Identify which cell holds the provided text, then report its [x, y] central coordinate. 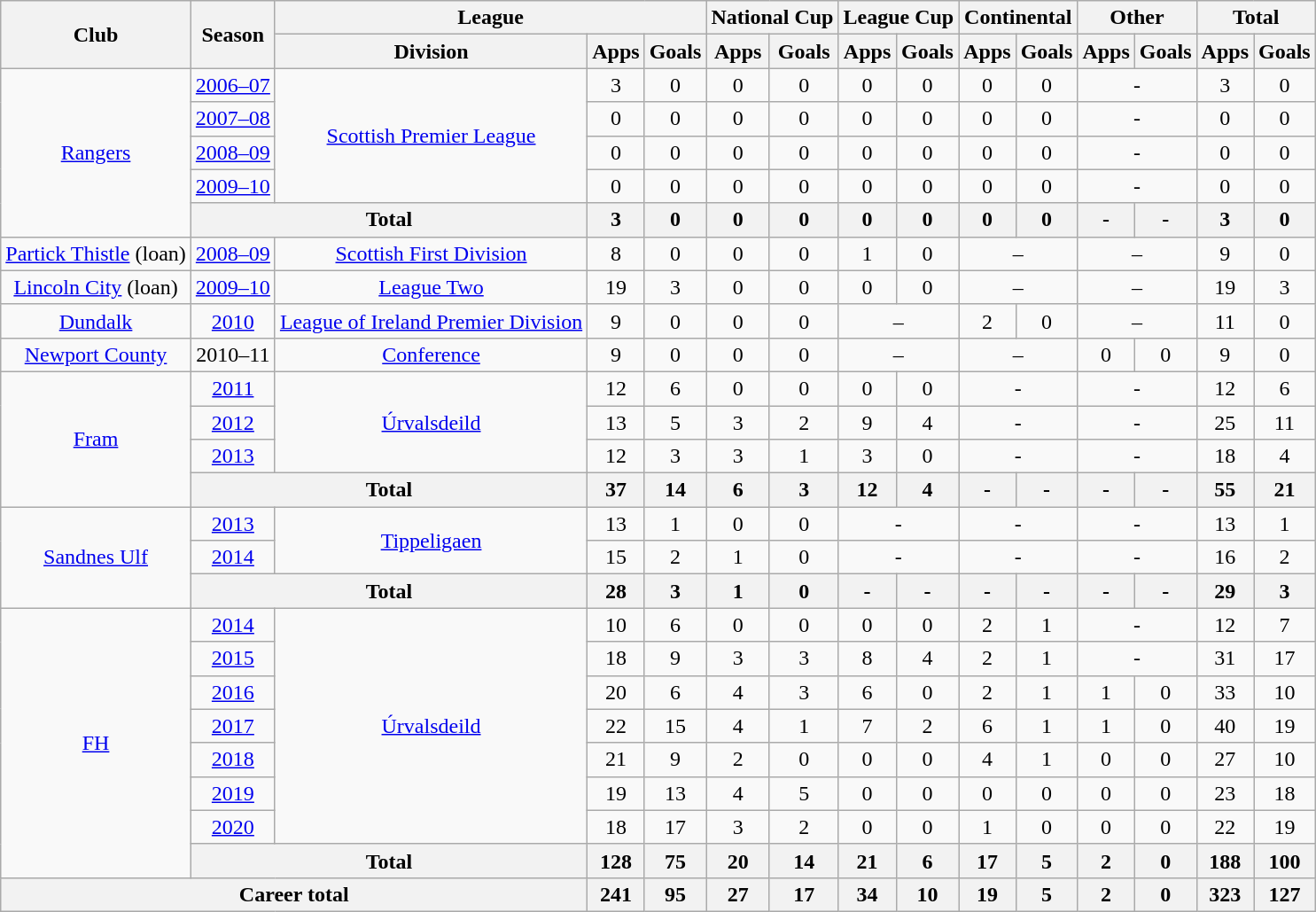
2010 [232, 321]
40 [1225, 726]
28 [616, 591]
2020 [232, 827]
127 [1284, 894]
100 [1284, 861]
League of Ireland Premier Division [431, 321]
National Cup [773, 18]
55 [1225, 490]
2016 [232, 692]
241 [616, 894]
2007–08 [232, 119]
Division [431, 51]
Scottish Premier League [431, 136]
Rangers [96, 152]
Tippeligaen [431, 541]
188 [1225, 861]
FH [96, 743]
16 [1225, 557]
2010–11 [232, 355]
Newport County [96, 355]
Conference [431, 355]
2019 [232, 793]
2017 [232, 726]
128 [616, 861]
League [490, 18]
Career total [294, 894]
Other [1137, 18]
2012 [232, 423]
Season [232, 35]
League Cup [899, 18]
Continental [1018, 18]
League Two [431, 287]
25 [1225, 423]
33 [1225, 692]
2018 [232, 760]
323 [1225, 894]
75 [675, 861]
Partick Thistle (loan) [96, 253]
2015 [232, 659]
Dundalk [96, 321]
37 [616, 490]
2006–07 [232, 85]
34 [867, 894]
Fram [96, 439]
Scottish First Division [431, 253]
2011 [232, 388]
Club [96, 35]
95 [675, 894]
Lincoln City (loan) [96, 287]
29 [1225, 591]
Sandnes Ulf [96, 557]
31 [1225, 659]
23 [1225, 793]
